Pinpoint the cell where the given text exists, returning its (x, y) midpoint coordinate. 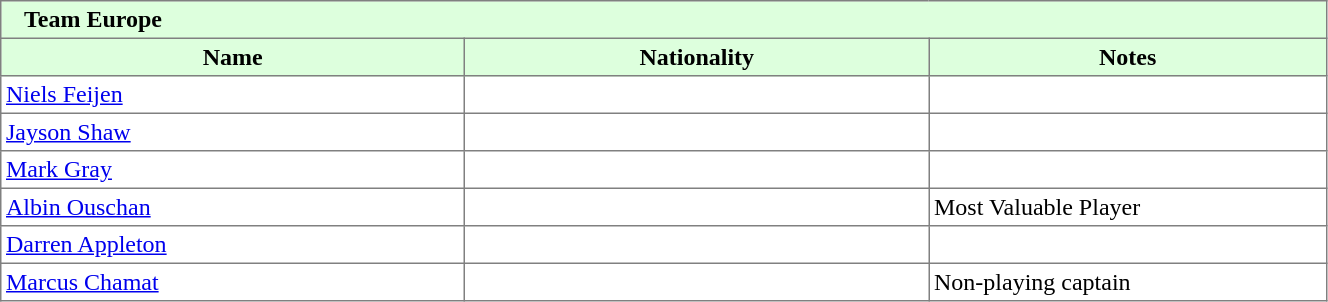
Darren Appleton (233, 245)
Notes (1128, 57)
Marcus Chamat (233, 282)
Name (233, 57)
Niels Feijen (233, 95)
Nationality (697, 57)
Most Valuable Player (1128, 207)
Non-playing captain (1128, 282)
Jayson Shaw (233, 132)
Team Europe (664, 20)
Albin Ouschan (233, 207)
Mark Gray (233, 170)
